Capture the cell that displays the provided text and extract its (x, y) central coordinate. 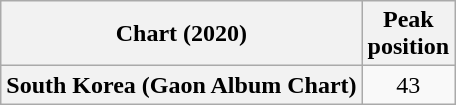
South Korea (Gaon Album Chart) (182, 85)
Peakposition (408, 34)
Chart (2020) (182, 34)
43 (408, 85)
